Scan for the cell matching the given text and deliver its (x, y) coordinate at center. 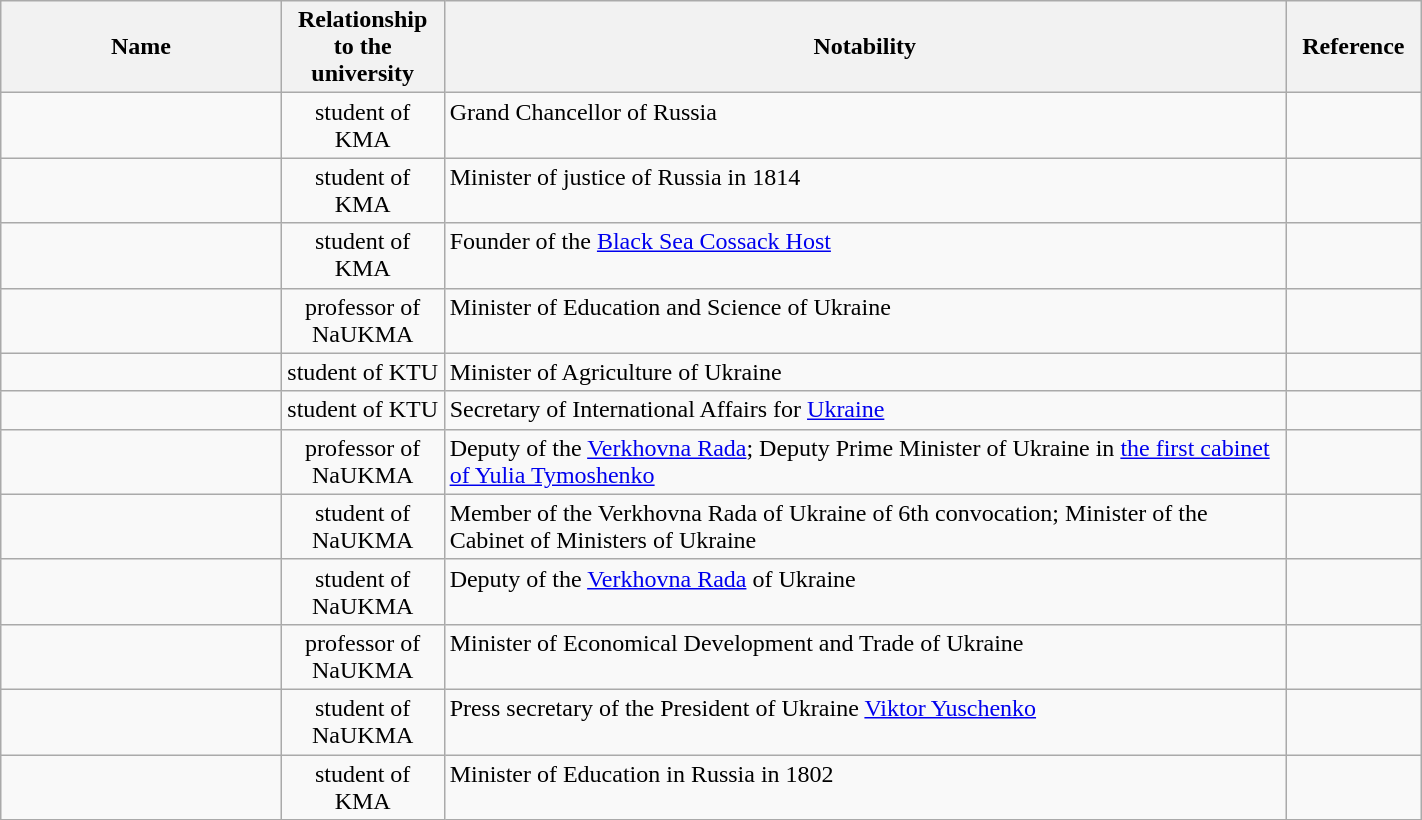
Reference (1354, 47)
Minister of Education in Russia in 1802 (864, 786)
Member of the Verkhovna Rada of Ukraine of 6th convocation; Minister of the Cabinet of Ministers of Ukraine (864, 526)
Press secretary of the President of Ukraine Viktor Yuschenko (864, 722)
Notability (864, 47)
Grand Chancellor of Russia (864, 126)
Secretary of International Affairs for Ukraine (864, 410)
Deputy of the Verkhovna Rada; Deputy Prime Minister of Ukraine in the first cabinet of Yulia Tymoshenko (864, 462)
Name (141, 47)
Minister of Agriculture of Ukraine (864, 372)
Minister of Economical Development and Trade of Ukraine (864, 656)
Deputy of the Verkhovna Rada of Ukraine (864, 592)
Relationship to the university (362, 47)
Founder of the Black Sea Cossack Host (864, 256)
Minister of justice of Russia in 1814 (864, 190)
Minister of Education and Science of Ukraine (864, 320)
